Return the [x, y] coordinate for the center point of the cell that contains the specified text.  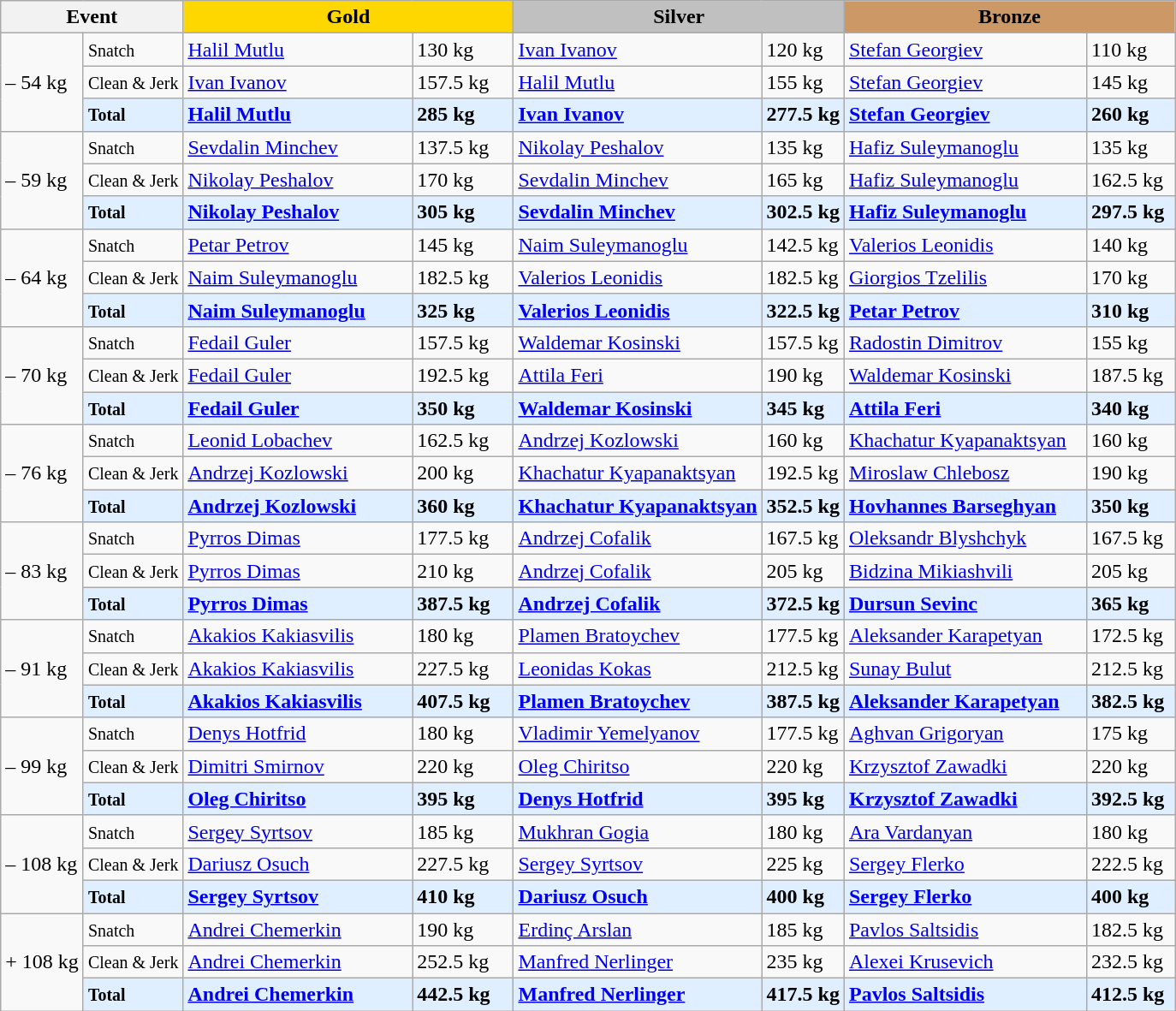
210 kg [463, 571]
392.5 kg [1130, 799]
Giorgios Tzelilis [965, 277]
Alexei Krusevich [965, 962]
297.5 kg [1130, 212]
285 kg [463, 115]
130 kg [463, 50]
417.5 kg [803, 995]
232.5 kg [1130, 962]
Sunay Bulut [965, 669]
– 54 kg [43, 82]
222.5 kg [1130, 864]
Leonidas Kokas [638, 669]
305 kg [463, 212]
+ 108 kg [43, 961]
Dimitri Smirnov [298, 766]
120 kg [803, 50]
412.5 kg [1130, 995]
– 59 kg [43, 180]
Oleksandr Blyshchyk [965, 538]
Erdinç Arslan [638, 929]
382.5 kg [1130, 701]
352.5 kg [803, 506]
Aghvan Grigoryan [965, 734]
277.5 kg [803, 115]
137.5 kg [463, 147]
310 kg [1130, 310]
302.5 kg [803, 212]
260 kg [1130, 115]
140 kg [1130, 245]
Leonid Lobachev [298, 441]
– 91 kg [43, 669]
225 kg [803, 864]
187.5 kg [1130, 375]
235 kg [803, 962]
172.5 kg [1130, 636]
Silver [679, 17]
Bronze [1009, 17]
325 kg [463, 310]
– 108 kg [43, 864]
345 kg [803, 408]
410 kg [463, 896]
365 kg [1130, 604]
– 83 kg [43, 571]
142.5 kg [803, 245]
Miroslaw Chlebosz [965, 473]
Bidzina Mikiashvili [965, 571]
Radostin Dimitrov [965, 342]
Vladimir Yemelyanov [638, 734]
200 kg [463, 473]
442.5 kg [463, 995]
175 kg [1130, 734]
Mukhran Gogia [638, 831]
340 kg [1130, 408]
252.5 kg [463, 962]
Ara Vardanyan [965, 831]
360 kg [463, 506]
322.5 kg [803, 310]
Dursun Sevinc [965, 604]
– 70 kg [43, 375]
165 kg [803, 180]
110 kg [1130, 50]
Gold [348, 17]
– 64 kg [43, 277]
407.5 kg [463, 701]
– 76 kg [43, 473]
Hovhannes Barseghyan [965, 506]
372.5 kg [803, 604]
– 99 kg [43, 766]
Event [92, 17]
